Detect which cell encompasses the target text, then output its (X, Y) center coordinate. 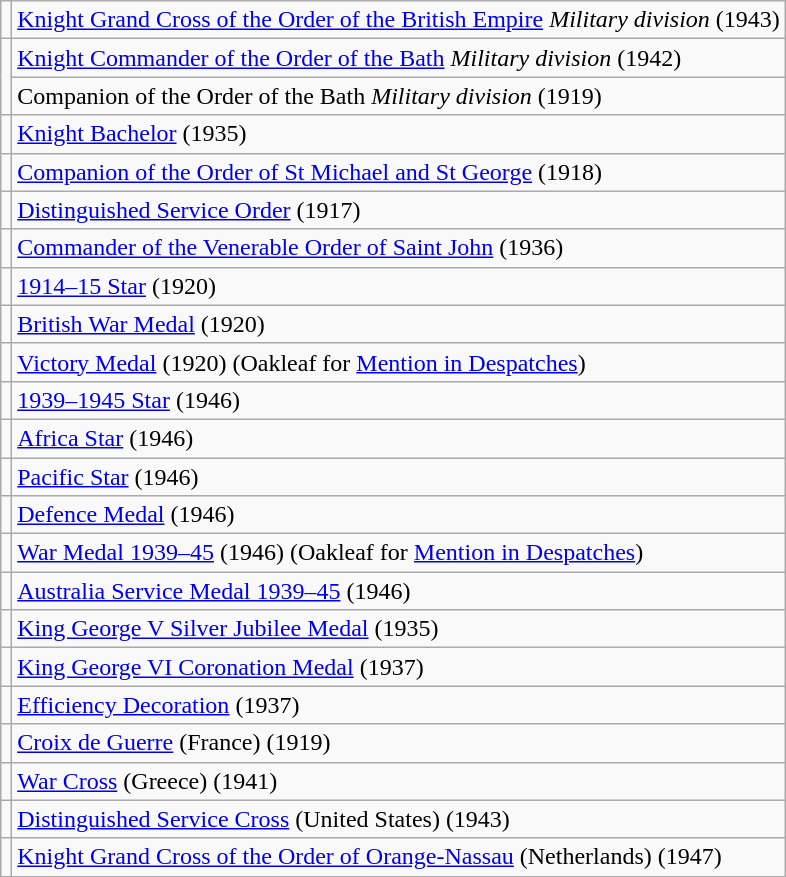
Africa Star (1946) (399, 438)
Victory Medal (1920) (Oakleaf for Mention in Despatches) (399, 362)
Knight Bachelor (1935) (399, 134)
War Cross (Greece) (1941) (399, 781)
Companion of the Order of the Bath Military division (1919) (399, 96)
Distinguished Service Order (1917) (399, 210)
Australia Service Medal 1939–45 (1946) (399, 591)
Efficiency Decoration (1937) (399, 705)
Distinguished Service Cross (United States) (1943) (399, 819)
War Medal 1939–45 (1946) (Oakleaf for Mention in Despatches) (399, 553)
Knight Grand Cross of the Order of Orange-Nassau (Netherlands) (1947) (399, 857)
1939–1945 Star (1946) (399, 400)
Commander of the Venerable Order of Saint John (1936) (399, 248)
Knight Grand Cross of the Order of the British Empire Military division (1943) (399, 20)
King George V Silver Jubilee Medal (1935) (399, 629)
Knight Commander of the Order of the Bath Military division (1942) (399, 58)
1914–15 Star (1920) (399, 286)
British War Medal (1920) (399, 324)
King George VI Coronation Medal (1937) (399, 667)
Croix de Guerre (France) (1919) (399, 743)
Defence Medal (1946) (399, 515)
Pacific Star (1946) (399, 477)
Companion of the Order of St Michael and St George (1918) (399, 172)
